Determine the (X, Y) coordinate at the center of the cell enclosing the given text.  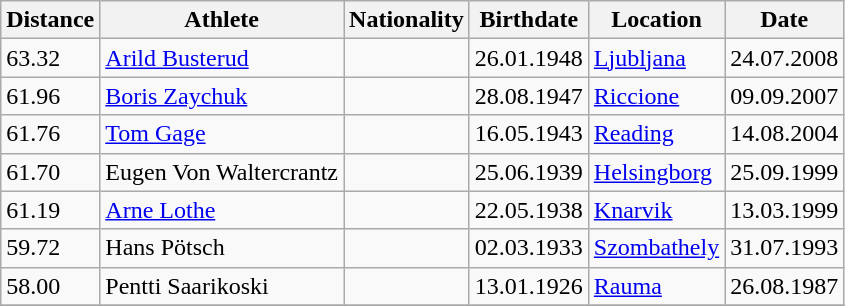
26.08.1987 (784, 286)
Arild Busterud (222, 58)
61.19 (50, 210)
Pentti Saarikoski (222, 286)
14.08.2004 (784, 134)
Eugen Von Waltercrantz (222, 172)
58.00 (50, 286)
Szombathely (656, 248)
25.06.1939 (528, 172)
02.03.1933 (528, 248)
28.08.1947 (528, 96)
Hans Pötsch (222, 248)
Riccione (656, 96)
Date (784, 20)
63.32 (50, 58)
22.05.1938 (528, 210)
Ljubljana (656, 58)
13.01.1926 (528, 286)
Birthdate (528, 20)
Distance (50, 20)
61.76 (50, 134)
Helsingborg (656, 172)
Tom Gage (222, 134)
Boris Zaychuk (222, 96)
Knarvik (656, 210)
Arne Lothe (222, 210)
61.96 (50, 96)
Nationality (407, 20)
Reading (656, 134)
13.03.1999 (784, 210)
Rauma (656, 286)
09.09.2007 (784, 96)
16.05.1943 (528, 134)
31.07.1993 (784, 248)
26.01.1948 (528, 58)
59.72 (50, 248)
Location (656, 20)
Athlete (222, 20)
24.07.2008 (784, 58)
25.09.1999 (784, 172)
61.70 (50, 172)
